Extract the (x, y) coordinate from the center of the cell holding the provided text.  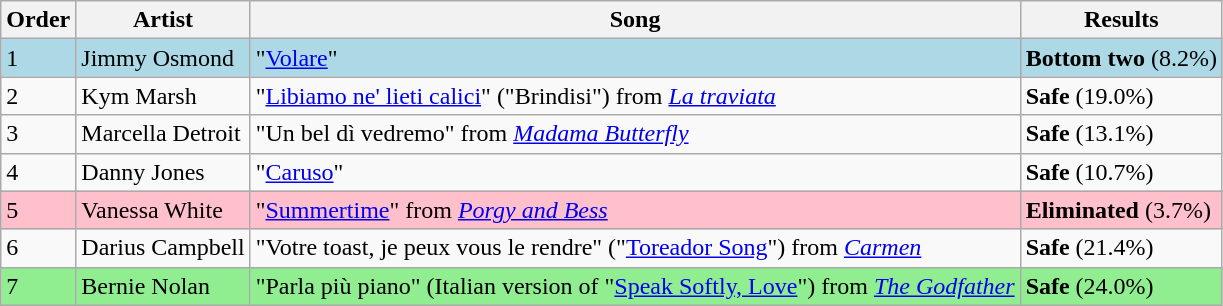
"Libiamo ne' lieti calici" ("Brindisi") from La traviata (635, 96)
Order (38, 20)
Darius Campbell (163, 248)
Marcella Detroit (163, 134)
Safe (10.7%) (1121, 172)
Safe (19.0%) (1121, 96)
4 (38, 172)
2 (38, 96)
3 (38, 134)
Song (635, 20)
Danny Jones (163, 172)
"Summertime" from Porgy and Bess (635, 210)
Bottom two (8.2%) (1121, 58)
Safe (13.1%) (1121, 134)
Safe (21.4%) (1121, 248)
Jimmy Osmond (163, 58)
"Volare" (635, 58)
"Votre toast, je peux vous le rendre" ("Toreador Song") from Carmen (635, 248)
Artist (163, 20)
1 (38, 58)
Results (1121, 20)
Eliminated (3.7%) (1121, 210)
7 (38, 286)
6 (38, 248)
"Un bel dì vedremo" from Madama Butterfly (635, 134)
"Parla più piano" (Italian version of "Speak Softly, Love") from The Godfather (635, 286)
Safe (24.0%) (1121, 286)
5 (38, 210)
Bernie Nolan (163, 286)
Kym Marsh (163, 96)
Vanessa White (163, 210)
"Caruso" (635, 172)
